Identify which cell holds the provided text, then report its [x, y] central coordinate. 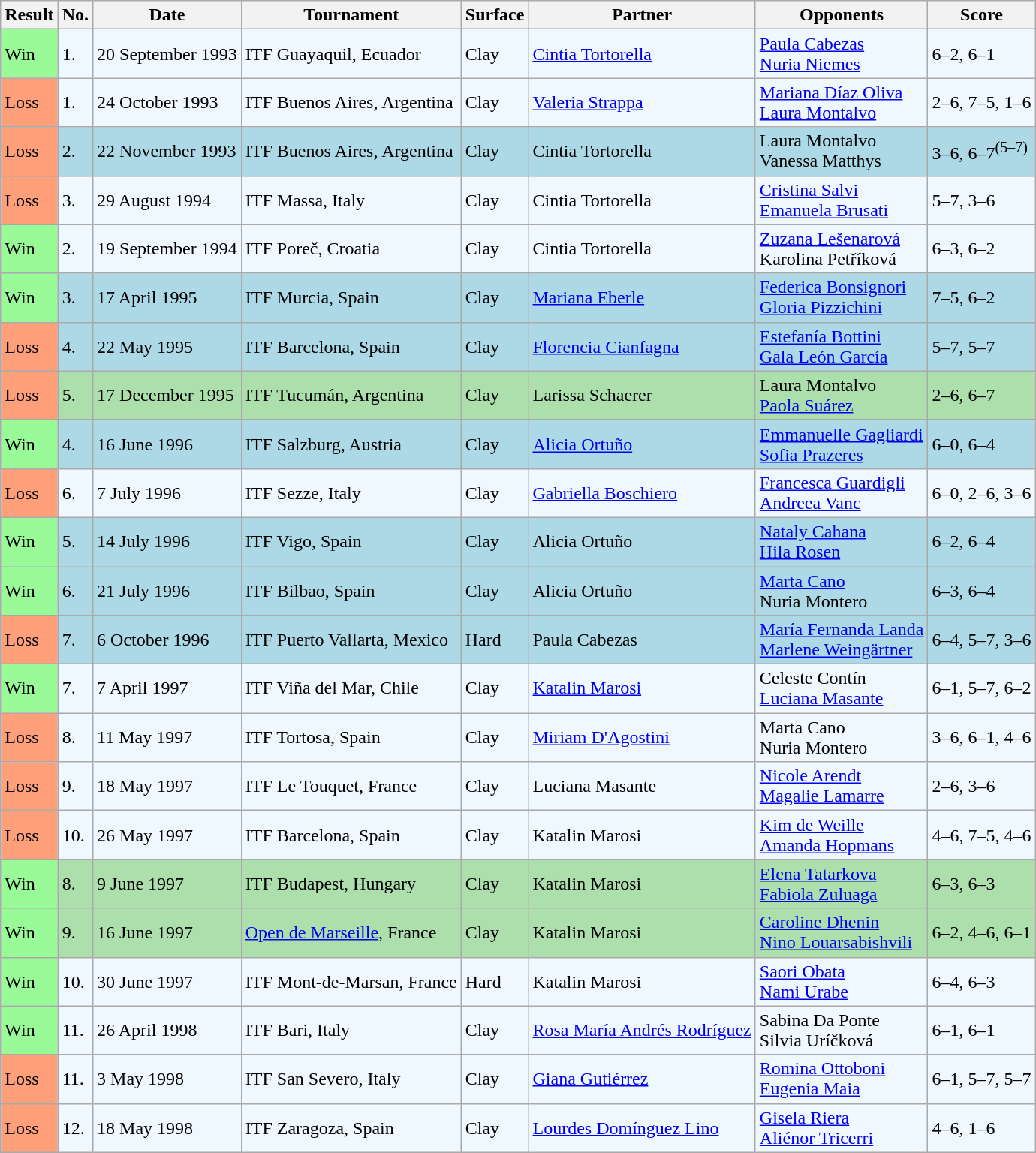
Surface [495, 15]
2–6, 3–6 [982, 787]
ITF Salzburg, Austria [351, 444]
ITF Viña del Mar, Chile [351, 689]
Date [167, 15]
18 May 1998 [167, 1127]
29 August 1994 [167, 200]
ITF San Severo, Italy [351, 1079]
Florencia Cianfagna [642, 347]
11 May 1997 [167, 737]
Partner [642, 15]
Rosa María Andrés Rodríguez [642, 1030]
7 July 1996 [167, 492]
3 May 1998 [167, 1079]
5–7, 3–6 [982, 200]
ITF Bilbao, Spain [351, 590]
ITF Poreč, Croatia [351, 249]
6–2, 6–4 [982, 542]
16 June 1996 [167, 444]
Laura Montalvo Vanessa Matthys [842, 152]
30 June 1997 [167, 982]
ITF Guayaquil, Ecuador [351, 54]
6–4, 5–7, 3–6 [982, 640]
Saori Obata Nami Urabe [842, 982]
Paula Cabezas Nuria Niemes [842, 54]
ITF Sezze, Italy [351, 492]
Mariana Eberle [642, 297]
2–6, 7–5, 1–6 [982, 102]
6–2, 6–1 [982, 54]
Opponents [842, 15]
Mariana Díaz Oliva Laura Montalvo [842, 102]
21 July 1996 [167, 590]
Estefanía Bottini Gala León García [842, 347]
6–0, 2–6, 3–6 [982, 492]
María Fernanda Landa Marlene Weingärtner [842, 640]
Federica Bonsignori Gloria Pizzichini [842, 297]
26 April 1998 [167, 1030]
Open de Marseille, France [351, 932]
No. [75, 15]
22 May 1995 [167, 347]
6–1, 5–7, 5–7 [982, 1079]
Kim de Weille Amanda Hopmans [842, 835]
4–6, 7–5, 4–6 [982, 835]
6–3, 6–4 [982, 590]
ITF Budapest, Hungary [351, 884]
Zuzana Lešenarová Karolina Petříková [842, 249]
Lourdes Domínguez Lino [642, 1127]
ITF Murcia, Spain [351, 297]
16 June 1997 [167, 932]
3–6, 6–7(5–7) [982, 152]
Miriam D'Agostini [642, 737]
22 November 1993 [167, 152]
19 September 1994 [167, 249]
Tournament [351, 15]
Laura Montalvo Paola Suárez [842, 395]
Elena Tatarkova Fabiola Zuluaga [842, 884]
18 May 1997 [167, 787]
17 December 1995 [167, 395]
Cristina Salvi Emanuela Brusati [842, 200]
Valeria Strappa [642, 102]
7 April 1997 [167, 689]
4–6, 1–6 [982, 1127]
Result [29, 15]
6–1, 5–7, 6–2 [982, 689]
Paula Cabezas [642, 640]
ITF Tortosa, Spain [351, 737]
26 May 1997 [167, 835]
Romina Ottoboni Eugenia Maia [842, 1079]
14 July 1996 [167, 542]
6–3, 6–3 [982, 884]
6–1, 6–1 [982, 1030]
Nicole Arendt Magalie Lamarre [842, 787]
24 October 1993 [167, 102]
ITF Puerto Vallarta, Mexico [351, 640]
6 October 1996 [167, 640]
Francesca Guardigli Andreea Vanc [842, 492]
3–6, 6–1, 4–6 [982, 737]
6–0, 6–4 [982, 444]
Nataly Cahana Hila Rosen [842, 542]
ITF Bari, Italy [351, 1030]
ITF Tucumán, Argentina [351, 395]
7–5, 6–2 [982, 297]
Giana Gutiérrez [642, 1079]
2–6, 6–7 [982, 395]
ITF Massa, Italy [351, 200]
17 April 1995 [167, 297]
5–7, 5–7 [982, 347]
Celeste Contín Luciana Masante [842, 689]
Caroline Dhenin Nino Louarsabishvili [842, 932]
ITF Mont-de-Marsan, France [351, 982]
ITF Zaragoza, Spain [351, 1127]
12. [75, 1127]
ITF Le Touquet, France [351, 787]
Larissa Schaerer [642, 395]
6–2, 4–6, 6–1 [982, 932]
Gisela Riera Aliénor Tricerri [842, 1127]
6–3, 6–2 [982, 249]
Gabriella Boschiero [642, 492]
Emmanuelle Gagliardi Sofia Prazeres [842, 444]
20 September 1993 [167, 54]
Luciana Masante [642, 787]
9 June 1997 [167, 884]
6–4, 6–3 [982, 982]
ITF Vigo, Spain [351, 542]
Score [982, 15]
Sabina Da Ponte Silvia Uríčková [842, 1030]
